Capture the cell that displays the provided text and extract its [x, y] central coordinate. 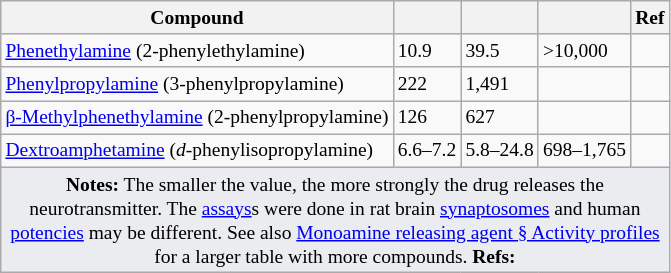
Phenylpropylamine (3-phenylpropylamine) [197, 84]
>10,000 [584, 50]
1,491 [500, 84]
10.9 [427, 50]
222 [427, 84]
Compound [197, 18]
39.5 [500, 50]
Phenethylamine (2-phenylethylamine) [197, 50]
5.8–24.8 [500, 150]
126 [427, 118]
Dextroamphetamine (d-phenylisopropylamine) [197, 150]
6.6–7.2 [427, 150]
Ref [650, 18]
627 [500, 118]
β-Methylphenethylamine (2-phenylpropylamine) [197, 118]
698–1,765 [584, 150]
